Capture the cell that displays the provided text and extract its (x, y) central coordinate. 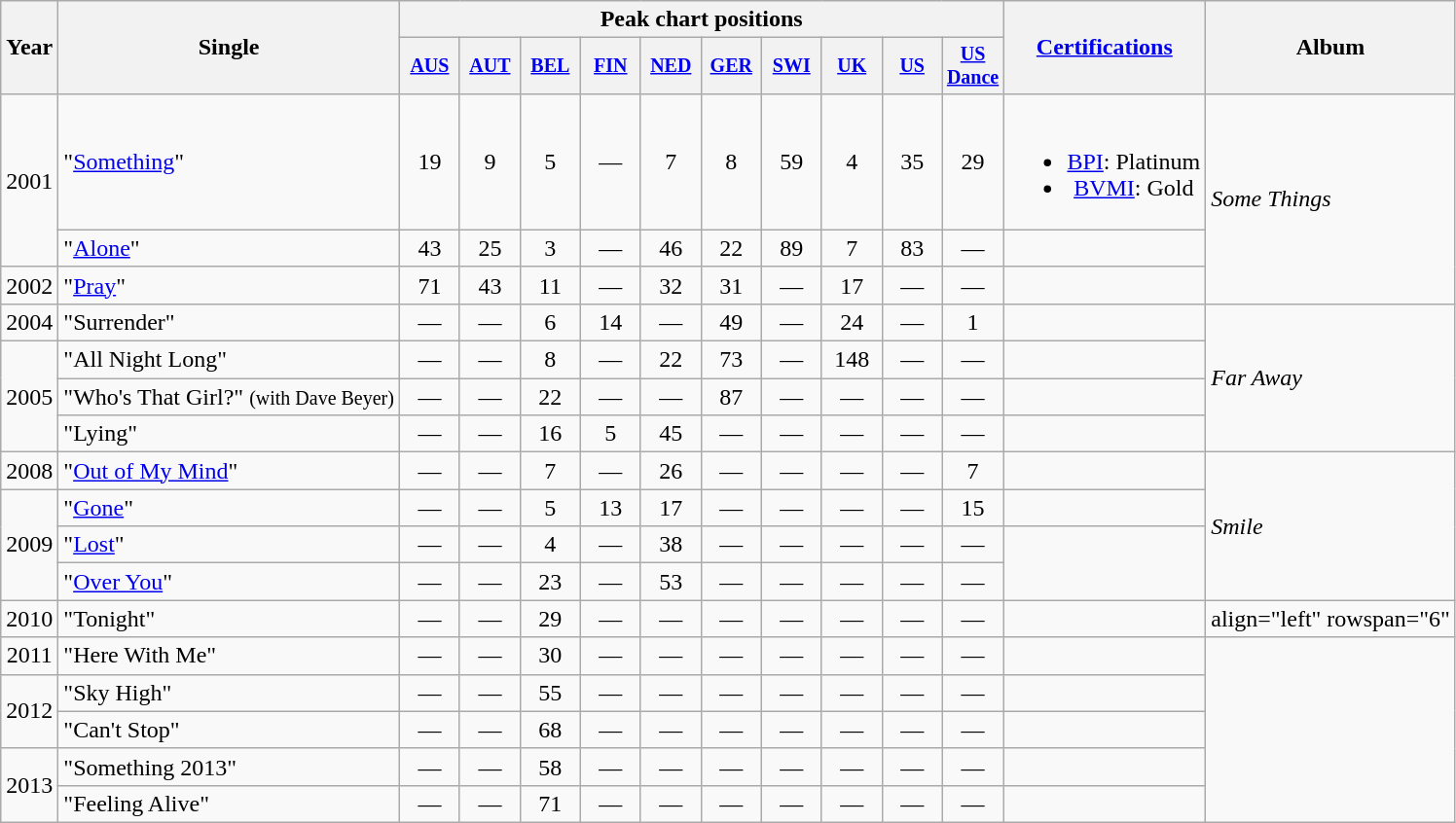
US (912, 66)
1 (973, 322)
26 (671, 471)
2001 (29, 180)
6 (550, 322)
AUS (429, 66)
Certifications (1105, 48)
Album (1331, 48)
2012 (29, 711)
2011 (29, 656)
53 (671, 582)
49 (731, 322)
"Gone" (230, 508)
US Dance (973, 66)
15 (973, 508)
2004 (29, 322)
89 (791, 248)
"Lost" (230, 545)
35 (912, 161)
"Surrender" (230, 322)
"Pray" (230, 285)
31 (731, 285)
Peak chart positions (701, 19)
30 (550, 656)
"Over You" (230, 582)
Smile (1331, 526)
"Lying" (230, 434)
FIN (610, 66)
"Something 2013" (230, 767)
87 (731, 397)
UK (852, 66)
GER (731, 66)
Far Away (1331, 377)
24 (852, 322)
38 (671, 545)
68 (550, 730)
58 (550, 767)
2010 (29, 619)
45 (671, 434)
83 (912, 248)
Single (230, 48)
73 (731, 360)
23 (550, 582)
"Tonight" (230, 619)
2013 (29, 785)
"All Night Long" (230, 360)
"Sky High" (230, 693)
BEL (550, 66)
"Who's That Girl?" (with Dave Beyer) (230, 397)
2008 (29, 471)
SWI (791, 66)
25 (490, 248)
"Here With Me" (230, 656)
148 (852, 360)
align="left" rowspan="6" (1331, 619)
Year (29, 48)
AUT (490, 66)
2005 (29, 397)
BPI: PlatinumBVMI: Gold (1105, 161)
"Feeling Alive" (230, 804)
2009 (29, 545)
9 (490, 161)
2002 (29, 285)
11 (550, 285)
19 (429, 161)
46 (671, 248)
59 (791, 161)
13 (610, 508)
"Out of My Mind" (230, 471)
NED (671, 66)
"Can't Stop" (230, 730)
16 (550, 434)
"Something" (230, 161)
Some Things (1331, 198)
32 (671, 285)
3 (550, 248)
"Alone" (230, 248)
14 (610, 322)
55 (550, 693)
